Capture the cell that displays the provided text and extract its (X, Y) central coordinate. 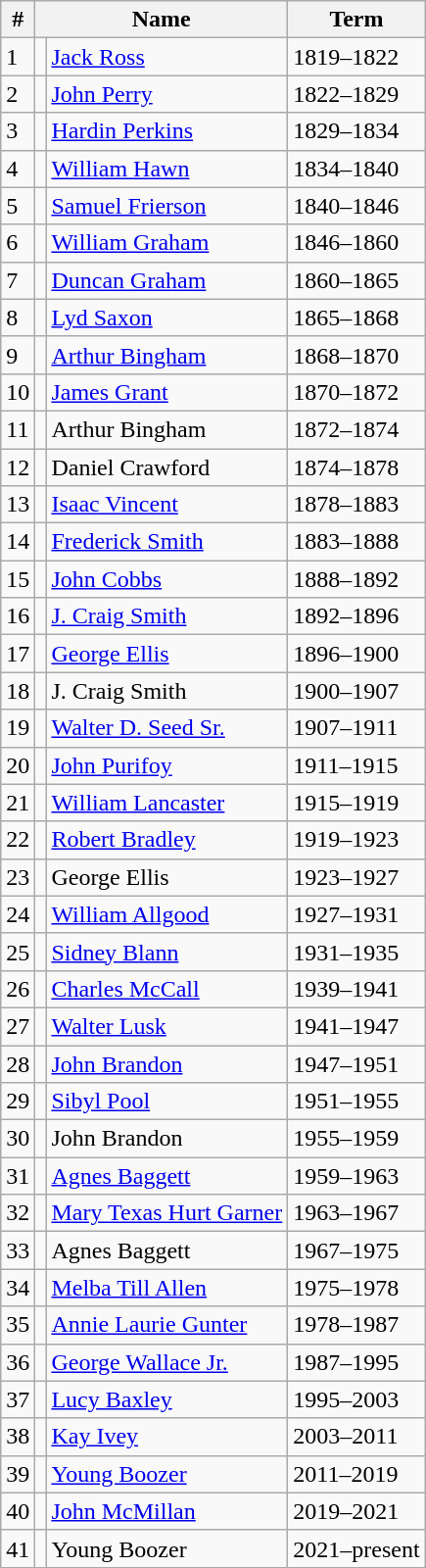
39 (18, 1474)
John Cobbs (166, 579)
Melba Till Allen (166, 1288)
21 (18, 803)
1819–1822 (356, 57)
# (18, 20)
John McMillan (166, 1511)
5 (18, 206)
16 (18, 616)
Duncan Graham (166, 280)
18 (18, 691)
3 (18, 131)
28 (18, 1063)
Walter D. Seed Sr. (166, 728)
34 (18, 1288)
1883–1888 (356, 542)
1896–1900 (356, 654)
1907–1911 (356, 728)
1911–1915 (356, 765)
Mary Texas Hurt Garner (166, 1213)
1951–1955 (356, 1102)
20 (18, 765)
1915–1919 (356, 803)
Samuel Frierson (166, 206)
36 (18, 1362)
William Graham (166, 243)
1872–1874 (356, 429)
1947–1951 (356, 1063)
15 (18, 579)
22 (18, 840)
1963–1967 (356, 1213)
1927–1931 (356, 914)
1959–1963 (356, 1176)
35 (18, 1325)
37 (18, 1399)
1900–1907 (356, 691)
8 (18, 318)
1874–1878 (356, 467)
2011–2019 (356, 1474)
Hardin Perkins (166, 131)
33 (18, 1250)
Jack Ross (166, 57)
23 (18, 877)
10 (18, 392)
1 (18, 57)
1829–1834 (356, 131)
29 (18, 1102)
1865–1868 (356, 318)
38 (18, 1437)
13 (18, 505)
1878–1883 (356, 505)
1870–1872 (356, 392)
James Grant (166, 392)
John Purifoy (166, 765)
1931–1935 (356, 952)
George Wallace Jr. (166, 1362)
1939–1941 (356, 989)
14 (18, 542)
1967–1975 (356, 1250)
Sidney Blann (166, 952)
Walter Lusk (166, 1026)
Kay Ivey (166, 1437)
2003–2011 (356, 1437)
7 (18, 280)
1888–1892 (356, 579)
32 (18, 1213)
2 (18, 94)
1860–1865 (356, 280)
Robert Bradley (166, 840)
4 (18, 169)
Isaac Vincent (166, 505)
24 (18, 914)
12 (18, 467)
2021–present (356, 1548)
William Allgood (166, 914)
Sibyl Pool (166, 1102)
40 (18, 1511)
1868–1870 (356, 355)
25 (18, 952)
26 (18, 989)
1892–1896 (356, 616)
1955–1959 (356, 1139)
2019–2021 (356, 1511)
11 (18, 429)
Lucy Baxley (166, 1399)
William Lancaster (166, 803)
William Hawn (166, 169)
John Perry (166, 94)
Lyd Saxon (166, 318)
1975–1978 (356, 1288)
1919–1923 (356, 840)
1978–1987 (356, 1325)
1840–1846 (356, 206)
19 (18, 728)
1941–1947 (356, 1026)
1822–1829 (356, 94)
27 (18, 1026)
Term (356, 20)
Daniel Crawford (166, 467)
17 (18, 654)
1987–1995 (356, 1362)
31 (18, 1176)
9 (18, 355)
Name (162, 20)
30 (18, 1139)
41 (18, 1548)
Annie Laurie Gunter (166, 1325)
1923–1927 (356, 877)
1834–1840 (356, 169)
1995–2003 (356, 1399)
6 (18, 243)
Frederick Smith (166, 542)
Charles McCall (166, 989)
1846–1860 (356, 243)
